Detect which cell encompasses the target text, then output its (x, y) center coordinate. 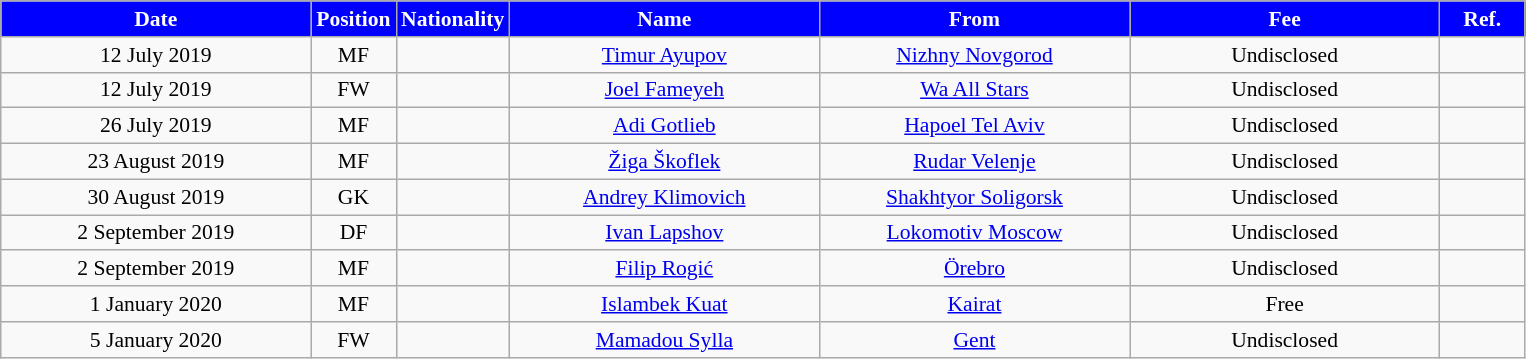
Shakhtyor Soligorsk (974, 197)
Hapoel Tel Aviv (974, 126)
Gent (974, 340)
Andrey Klimovich (664, 197)
26 July 2019 (156, 126)
From (974, 19)
1 January 2020 (156, 304)
Rudar Velenje (974, 162)
Ref. (1482, 19)
Position (354, 19)
Adi Gotlieb (664, 126)
Örebro (974, 269)
Free (1285, 304)
Wa All Stars (974, 90)
Islambek Kuat (664, 304)
Date (156, 19)
Ivan Lapshov (664, 233)
Kairat (974, 304)
Nizhny Novgorod (974, 55)
30 August 2019 (156, 197)
DF (354, 233)
Name (664, 19)
Nationality (452, 19)
GK (354, 197)
Joel Fameyeh (664, 90)
Lokomotiv Moscow (974, 233)
5 January 2020 (156, 340)
Timur Ayupov (664, 55)
Mamadou Sylla (664, 340)
Filip Rogić (664, 269)
23 August 2019 (156, 162)
Žiga Škoflek (664, 162)
Fee (1285, 19)
